Detect which cell encompasses the target text, then output its (X, Y) center coordinate. 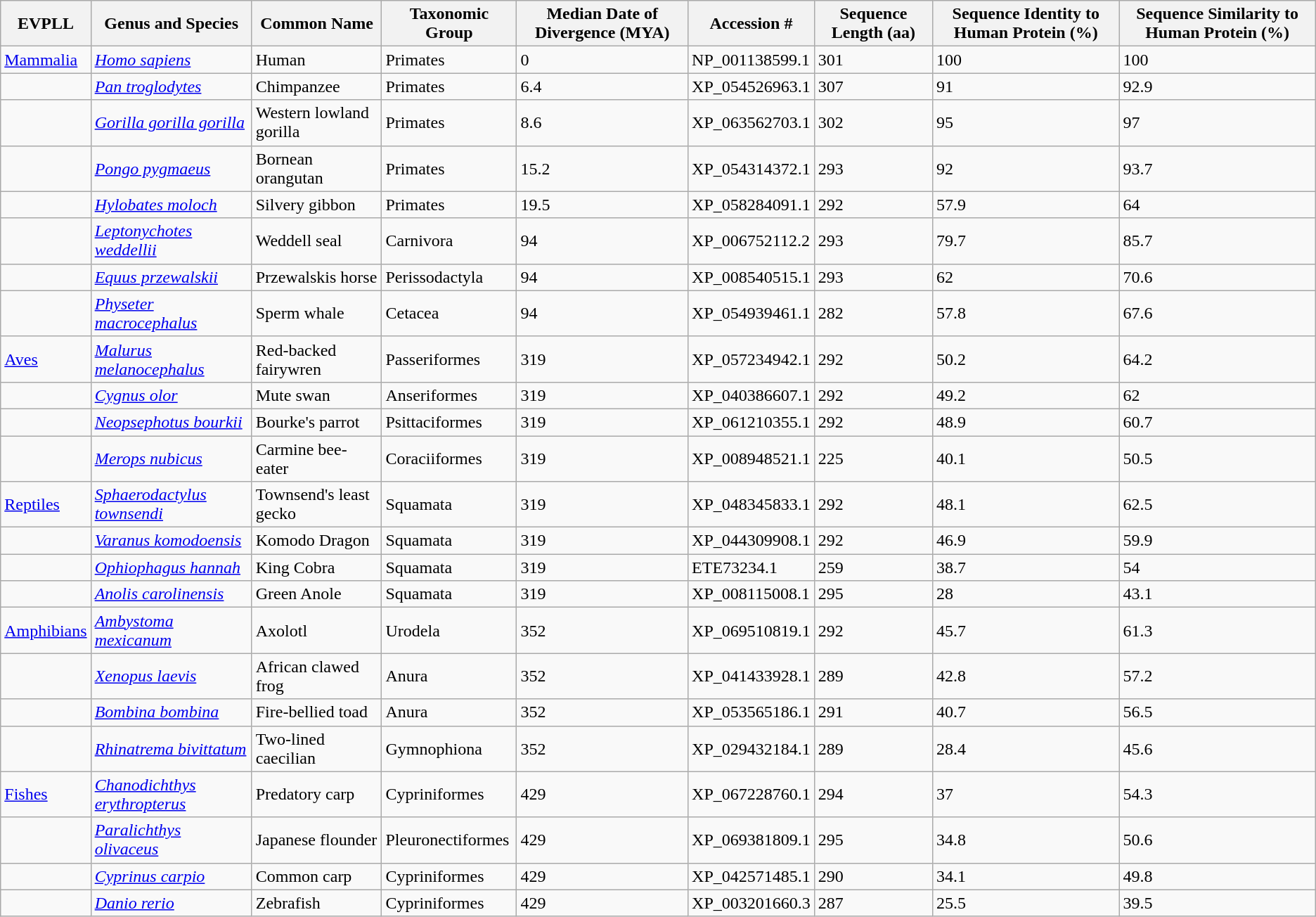
XP_008115008.1 (751, 594)
291 (873, 712)
XP_054939461.1 (751, 314)
Physeter macrocephalus (172, 314)
Two-lined caecilian (316, 748)
85.7 (1218, 241)
EVPLL (46, 24)
92 (1026, 169)
Danio rerio (172, 903)
54 (1218, 567)
50.2 (1026, 359)
XP_069381809.1 (751, 840)
93.7 (1218, 169)
Sequence Similarity to Human Protein (%) (1218, 24)
Ophiophagus hannah (172, 567)
Fire-bellied toad (316, 712)
49.8 (1218, 876)
XP_044309908.1 (751, 541)
XP_063562703.1 (751, 122)
49.2 (1026, 395)
70.6 (1218, 277)
50.5 (1218, 458)
XP_061210355.1 (751, 422)
Merops nubicus (172, 458)
Varanus komodoensis (172, 541)
301 (873, 60)
Przewalskis horse (316, 277)
64.2 (1218, 359)
XP_057234942.1 (751, 359)
79.7 (1026, 241)
Cygnus olor (172, 395)
Common carp (316, 876)
19.5 (602, 205)
XP_008540515.1 (751, 277)
50.6 (1218, 840)
Bourke's parrot (316, 422)
39.5 (1218, 903)
37 (1026, 795)
Amphibians (46, 630)
Urodela (449, 630)
Sphaerodactylus townsendi (172, 505)
42.8 (1026, 676)
294 (873, 795)
45.6 (1218, 748)
25.5 (1026, 903)
Psittaciformes (449, 422)
Pleuronectiformes (449, 840)
XP_054314372.1 (751, 169)
290 (873, 876)
Accession # (751, 24)
XP_003201660.3 (751, 903)
48.1 (1026, 505)
XP_042571485.1 (751, 876)
XP_008948521.1 (751, 458)
6.4 (602, 86)
Gymnophiona (449, 748)
Mammalia (46, 60)
Predatory carp (316, 795)
Sequence Length (aa) (873, 24)
57.9 (1026, 205)
Komodo Dragon (316, 541)
Human (316, 60)
XP_054526963.1 (751, 86)
54.3 (1218, 795)
Hylobates moloch (172, 205)
NP_001138599.1 (751, 60)
34.1 (1026, 876)
40.1 (1026, 458)
Green Anole (316, 594)
XP_041433928.1 (751, 676)
302 (873, 122)
Chanodichthys erythropterus (172, 795)
Reptiles (46, 505)
XP_067228760.1 (751, 795)
8.6 (602, 122)
Townsend's least gecko (316, 505)
Mute swan (316, 395)
91 (1026, 86)
Axolotl (316, 630)
Equus przewalskii (172, 277)
46.9 (1026, 541)
Gorilla gorilla gorilla (172, 122)
Bornean orangutan (316, 169)
43.1 (1218, 594)
Pan troglodytes (172, 86)
Western lowland gorilla (316, 122)
61.3 (1218, 630)
Cetacea (449, 314)
Median Date of Divergence (MYA) (602, 24)
Carnivora (449, 241)
34.8 (1026, 840)
28.4 (1026, 748)
Zebrafish (316, 903)
67.6 (1218, 314)
97 (1218, 122)
28 (1026, 594)
XP_053565186.1 (751, 712)
Anseriformes (449, 395)
Rhinatrema bivittatum (172, 748)
Ambystoma mexicanum (172, 630)
Japanese flounder (316, 840)
Cyprinus carpio (172, 876)
Neopsephotus bourkii (172, 422)
287 (873, 903)
40.7 (1026, 712)
15.2 (602, 169)
Aves (46, 359)
225 (873, 458)
XP_069510819.1 (751, 630)
Common Name (316, 24)
Bombina bombina (172, 712)
Sperm whale (316, 314)
59.9 (1218, 541)
48.9 (1026, 422)
Sequence Identity to Human Protein (%) (1026, 24)
Chimpanzee (316, 86)
57.8 (1026, 314)
64 (1218, 205)
Homo sapiens (172, 60)
38.7 (1026, 567)
Passeriformes (449, 359)
56.5 (1218, 712)
Silvery gibbon (316, 205)
307 (873, 86)
Taxonomic Group (449, 24)
African clawed frog (316, 676)
Malurus melanocephalus (172, 359)
95 (1026, 122)
45.7 (1026, 630)
Pongo pygmaeus (172, 169)
Leptonychotes weddellii (172, 241)
62.5 (1218, 505)
Weddell seal (316, 241)
Paralichthys olivaceus (172, 840)
XP_006752112.2 (751, 241)
ETE73234.1 (751, 567)
Perissodactyla (449, 277)
282 (873, 314)
60.7 (1218, 422)
Xenopus laevis (172, 676)
Red-backed fairywren (316, 359)
Carmine bee-eater (316, 458)
259 (873, 567)
0 (602, 60)
Genus and Species (172, 24)
Coraciiformes (449, 458)
XP_029432184.1 (751, 748)
92.9 (1218, 86)
XP_040386607.1 (751, 395)
Anolis carolinensis (172, 594)
King Cobra (316, 567)
Fishes (46, 795)
XP_058284091.1 (751, 205)
57.2 (1218, 676)
XP_048345833.1 (751, 505)
